For the text-containing cell, return its midpoint in (x, y) coordinate format. 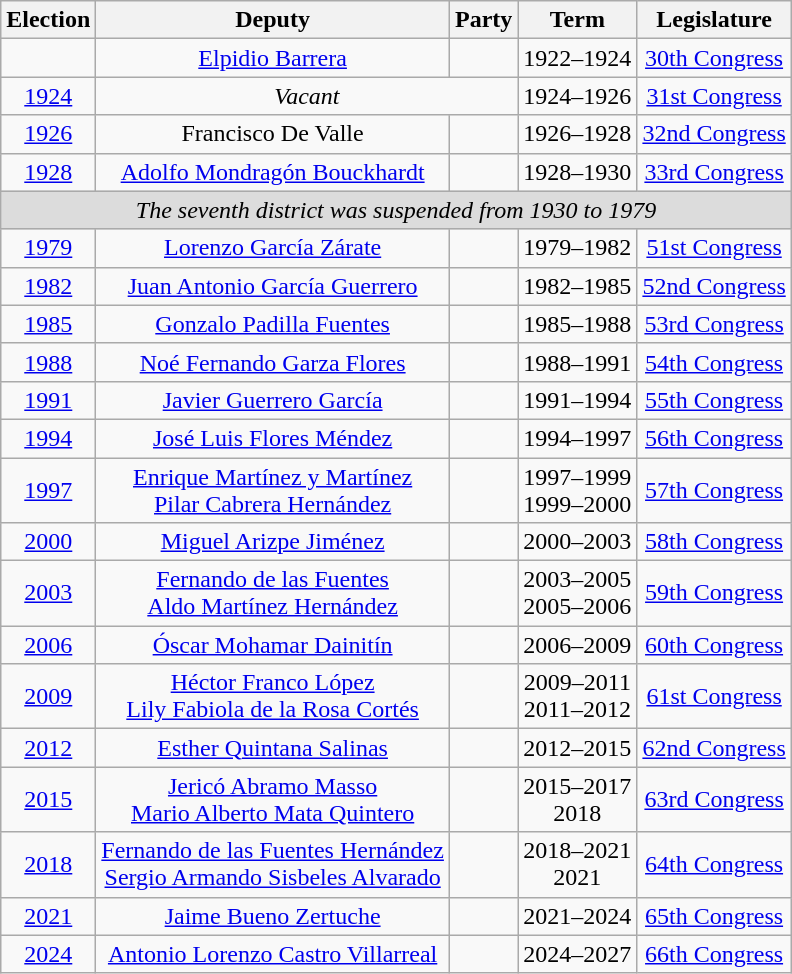
1988 (48, 362)
51st Congress (714, 248)
1991–1994 (578, 400)
2018 (48, 864)
57th Congress (714, 490)
2024 (48, 954)
2000 (48, 542)
Juan Antonio García Guerrero (273, 286)
Party (483, 20)
64th Congress (714, 864)
2006 (48, 645)
Fernando de las FuentesAldo Martínez Hernández (273, 594)
1979–1982 (578, 248)
Gonzalo Padilla Fuentes (273, 324)
59th Congress (714, 594)
Esther Quintana Salinas (273, 748)
1928–1930 (578, 172)
1982 (48, 286)
Noé Fernando Garza Flores (273, 362)
30th Congress (714, 58)
2006–2009 (578, 645)
Election (48, 20)
2009 (48, 696)
Javier Guerrero García (273, 400)
Héctor Franco LópezLily Fabiola de la Rosa Cortés (273, 696)
32nd Congress (714, 134)
Lorenzo García Zárate (273, 248)
Miguel Arizpe Jiménez (273, 542)
61st Congress (714, 696)
2003 (48, 594)
65th Congress (714, 916)
1991 (48, 400)
Term (578, 20)
Fernando de las Fuentes HernándezSergio Armando Sisbeles Alvarado (273, 864)
Elpidio Barrera (273, 58)
31st Congress (714, 96)
58th Congress (714, 542)
1979 (48, 248)
2012–2015 (578, 748)
1997–19991999–2000 (578, 490)
33rd Congress (714, 172)
55th Congress (714, 400)
53rd Congress (714, 324)
66th Congress (714, 954)
Legislature (714, 20)
Jaime Bueno Zertuche (273, 916)
1926–1928 (578, 134)
2015 (48, 800)
1985 (48, 324)
The seventh district was suspended from 1930 to 1979 (396, 210)
2000–2003 (578, 542)
2012 (48, 748)
1928 (48, 172)
Óscar Mohamar Dainitín (273, 645)
62nd Congress (714, 748)
Adolfo Mondragón Bouckhardt (273, 172)
1924 (48, 96)
2021 (48, 916)
2021–2024 (578, 916)
1922–1924 (578, 58)
José Luis Flores Méndez (273, 438)
1924–1926 (578, 96)
1982–1985 (578, 286)
56th Congress (714, 438)
Antonio Lorenzo Castro Villarreal (273, 954)
2015–20172018 (578, 800)
1988–1991 (578, 362)
2003–20052005–2006 (578, 594)
1926 (48, 134)
1997 (48, 490)
2009–20112011–2012 (578, 696)
63rd Congress (714, 800)
1994–1997 (578, 438)
Francisco De Valle (273, 134)
Enrique Martínez y MartínezPilar Cabrera Hernández (273, 490)
2024–2027 (578, 954)
Deputy (273, 20)
1994 (48, 438)
Vacant (307, 96)
52nd Congress (714, 286)
Jericó Abramo MassoMario Alberto Mata Quintero (273, 800)
60th Congress (714, 645)
54th Congress (714, 362)
2018–20212021 (578, 864)
1985–1988 (578, 324)
